For the text-containing cell, return its midpoint in (x, y) coordinate format. 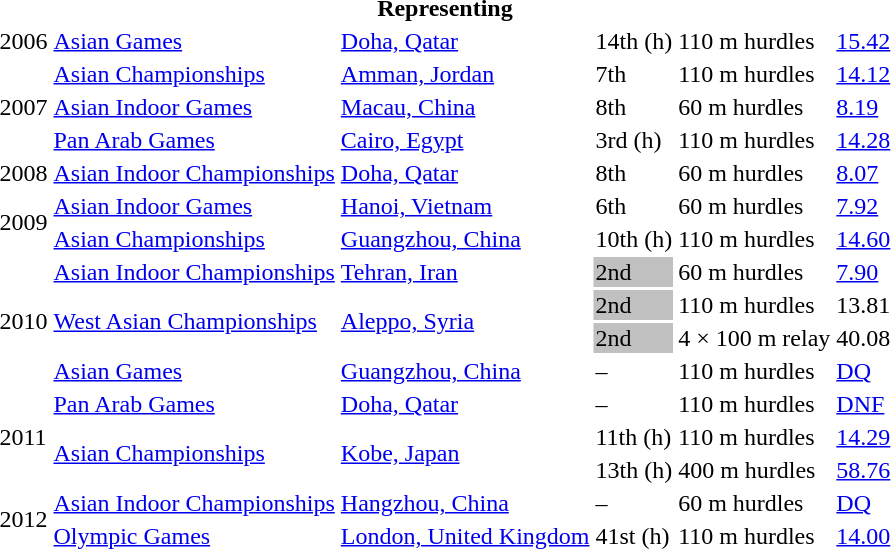
4 × 100 m relay (754, 338)
6th (634, 206)
Hangzhou, China (465, 503)
11th (h) (634, 437)
Kobe, Japan (465, 454)
Aleppo, Syria (465, 322)
14th (h) (634, 41)
Tehran, Iran (465, 272)
400 m hurdles (754, 470)
Macau, China (465, 107)
10th (h) (634, 239)
7th (634, 74)
Amman, Jordan (465, 74)
Cairo, Egypt (465, 140)
Hanoi, Vietnam (465, 206)
13th (h) (634, 470)
West Asian Championships (194, 322)
3rd (h) (634, 140)
